Identify which cell holds the provided text, then report its (X, Y) central coordinate. 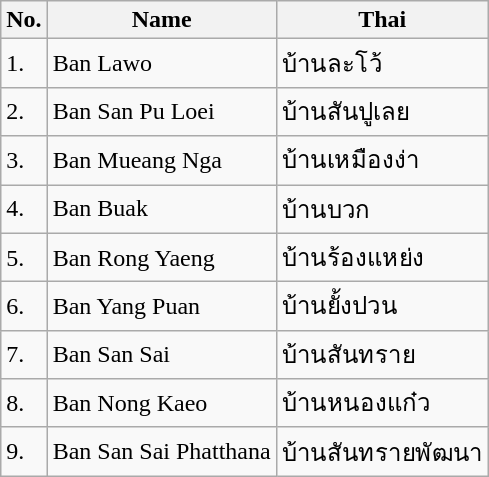
Ban Rong Yaeng (162, 258)
5. (24, 258)
บ้านเหมืองง่า (382, 160)
8. (24, 404)
4. (24, 208)
Name (162, 20)
2. (24, 112)
No. (24, 20)
3. (24, 160)
Ban Mueang Nga (162, 160)
บ้านสันปูเลย (382, 112)
9. (24, 452)
บ้านยั้งปวน (382, 306)
1. (24, 64)
Ban Buak (162, 208)
บ้านสันทรายพัฒนา (382, 452)
Ban San Sai Phatthana (162, 452)
6. (24, 306)
Ban Nong Kaeo (162, 404)
บ้านบวก (382, 208)
Ban San Pu Loei (162, 112)
บ้านร้องแหย่ง (382, 258)
7. (24, 354)
บ้านละโว้ (382, 64)
บ้านหนองแก๋ว (382, 404)
บ้านสันทราย (382, 354)
Ban Yang Puan (162, 306)
Ban San Sai (162, 354)
Ban Lawo (162, 64)
Thai (382, 20)
